Locate the cell with the specified text and output its (x, y) center coordinate. 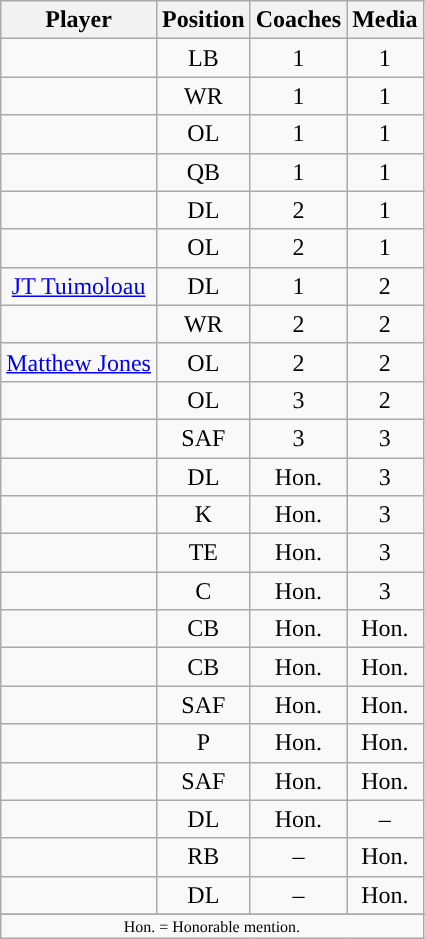
C (203, 591)
LB (203, 58)
P (203, 743)
Player (79, 20)
Coaches (298, 20)
TE (203, 553)
K (203, 515)
Matthew Jones (79, 362)
RB (203, 857)
Position (203, 20)
Hon. = Honorable mention. (212, 926)
Media (385, 20)
QB (203, 172)
JT Tuimoloau (79, 286)
